Capture the cell that displays the provided text and extract its (X, Y) central coordinate. 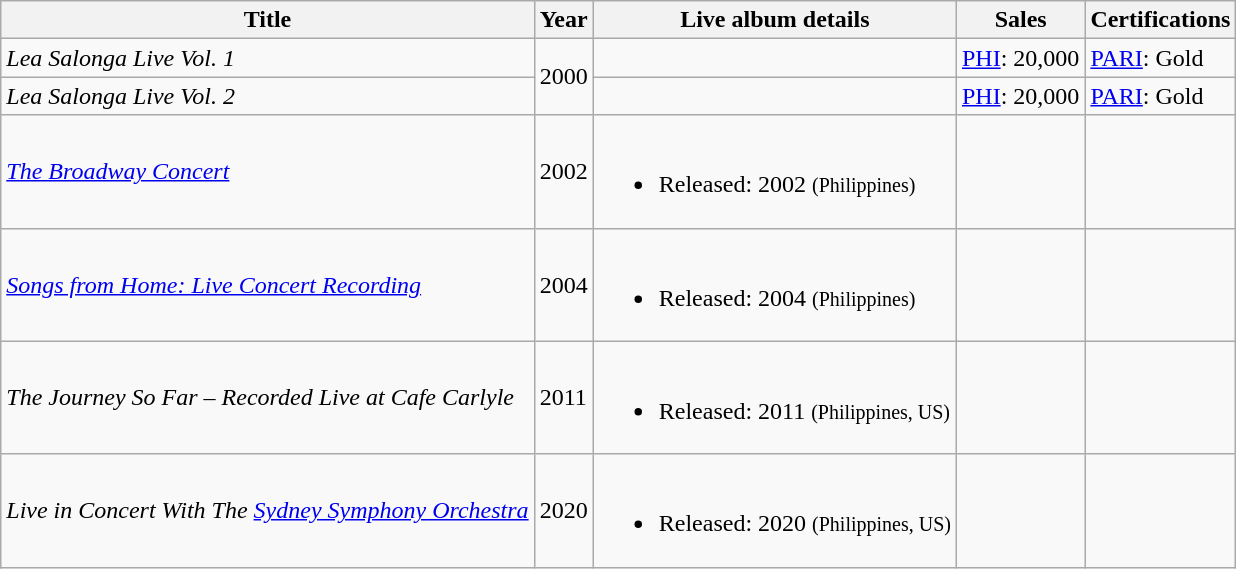
Released: 2020 (Philippines, US) (774, 510)
Lea Salonga Live Vol. 1 (268, 58)
2002 (564, 172)
The Broadway Concert (268, 172)
Title (268, 20)
Live album details (774, 20)
Released: 2011 (Philippines, US) (774, 398)
Released: 2002 (Philippines) (774, 172)
2011 (564, 398)
Released: 2004 (Philippines) (774, 284)
Songs from Home: Live Concert Recording (268, 284)
2000 (564, 77)
Year (564, 20)
2020 (564, 510)
Live in Concert With The Sydney Symphony Orchestra (268, 510)
The Journey So Far – Recorded Live at Cafe Carlyle (268, 398)
Sales (1020, 20)
Lea Salonga Live Vol. 2 (268, 96)
Certifications (1160, 20)
2004 (564, 284)
